Provide the (x, y) coordinate of the cell's center where the given text is located.  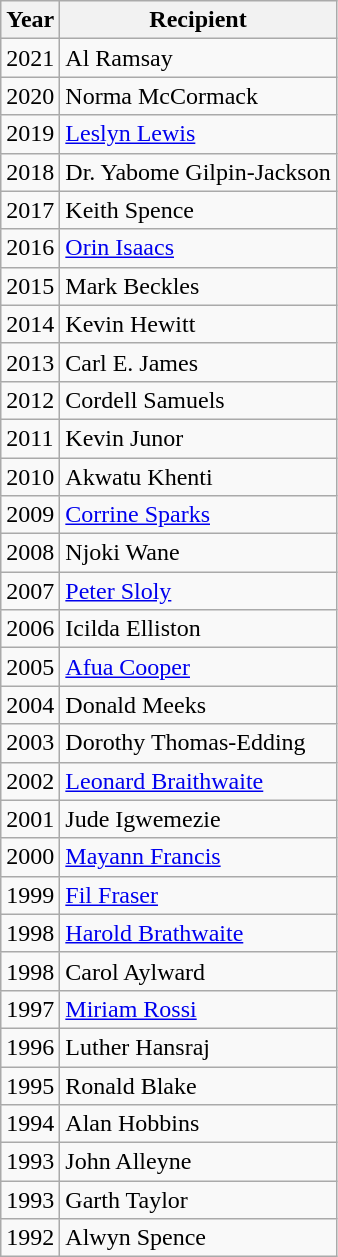
Donald Meeks (198, 705)
2010 (30, 477)
Year (30, 20)
2020 (30, 96)
Harold Brathwaite (198, 933)
2002 (30, 781)
Keith Spence (198, 210)
Alwyn Spence (198, 1238)
Miriam Rossi (198, 1009)
2004 (30, 705)
2021 (30, 58)
2000 (30, 857)
2013 (30, 362)
2007 (30, 591)
Icilda Elliston (198, 629)
Leonard Braithwaite (198, 781)
Norma McCormack (198, 96)
Dr. Yabome Gilpin-Jackson (198, 172)
1994 (30, 1124)
Corrine Sparks (198, 515)
Leslyn Lewis (198, 134)
Recipient (198, 20)
Kevin Junor (198, 438)
1996 (30, 1047)
Akwatu Khenti (198, 477)
Mark Beckles (198, 286)
Al Ramsay (198, 58)
2015 (30, 286)
Afua Cooper (198, 667)
Carol Aylward (198, 971)
2016 (30, 248)
1999 (30, 895)
2012 (30, 400)
Njoki Wane (198, 553)
2017 (30, 210)
John Alleyne (198, 1162)
Fil Fraser (198, 895)
2018 (30, 172)
2008 (30, 553)
Ronald Blake (198, 1085)
Mayann Francis (198, 857)
1995 (30, 1085)
2005 (30, 667)
Peter Sloly (198, 591)
Kevin Hewitt (198, 324)
2003 (30, 743)
Dorothy Thomas-Edding (198, 743)
2006 (30, 629)
1997 (30, 1009)
2009 (30, 515)
2011 (30, 438)
2014 (30, 324)
Alan Hobbins (198, 1124)
Orin Isaacs (198, 248)
2001 (30, 819)
Cordell Samuels (198, 400)
2019 (30, 134)
Carl E. James (198, 362)
1992 (30, 1238)
Luther Hansraj (198, 1047)
Garth Taylor (198, 1200)
Jude Igwemezie (198, 819)
